From the cell containing the given text, extract its center point as [X, Y] coordinate. 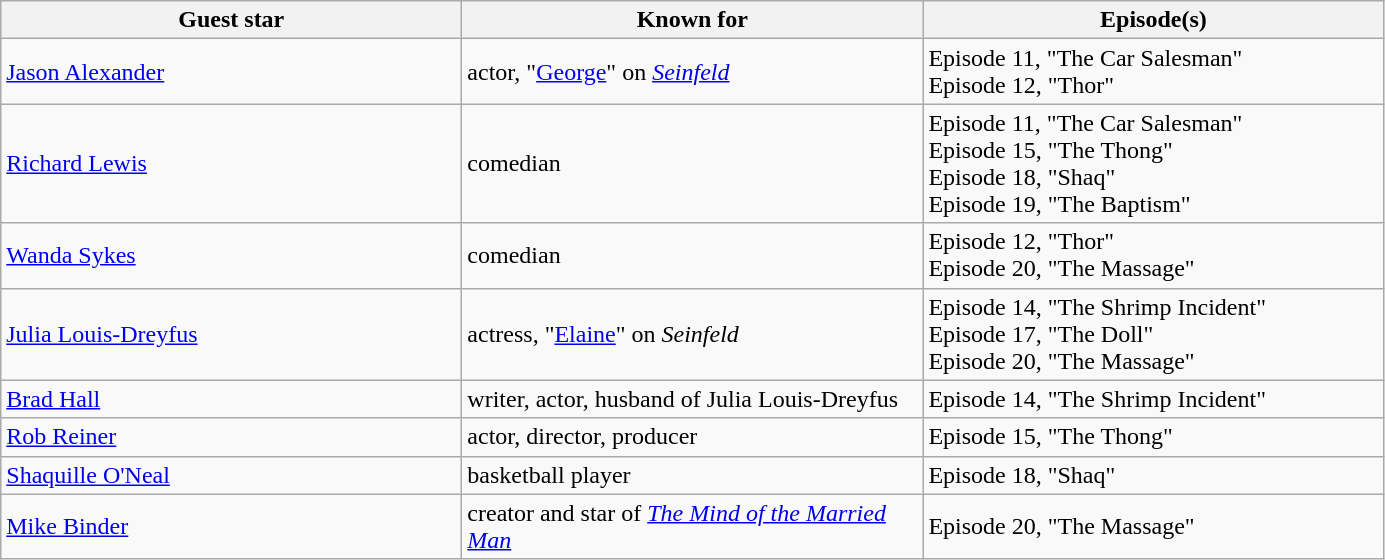
Wanda Sykes [232, 256]
Episode 12, "Thor"Episode 20, "The Massage" [1154, 256]
Mike Binder [232, 526]
basketball player [692, 475]
actor, director, producer [692, 437]
Julia Louis-Dreyfus [232, 334]
Episode 18, "Shaq" [1154, 475]
Known for [692, 20]
Brad Hall [232, 399]
Episode 11, "The Car Salesman"Episode 12, "Thor" [1154, 72]
Episode 15, "The Thong" [1154, 437]
Episode 11, "The Car Salesman"Episode 15, "The Thong"Episode 18, "Shaq"Episode 19, "The Baptism" [1154, 164]
Episode 20, "The Massage" [1154, 526]
Richard Lewis [232, 164]
actress, "Elaine" on Seinfeld [692, 334]
Rob Reiner [232, 437]
Episode 14, "The Shrimp Incident" [1154, 399]
Episode 14, "The Shrimp Incident"Episode 17, "The Doll"Episode 20, "The Massage" [1154, 334]
Episode(s) [1154, 20]
creator and star of The Mind of the Married Man [692, 526]
Shaquille O'Neal [232, 475]
writer, actor, husband of Julia Louis-Dreyfus [692, 399]
Guest star [232, 20]
actor, "George" on Seinfeld [692, 72]
Jason Alexander [232, 72]
